Return (X, Y) of the center of cell containing provided text 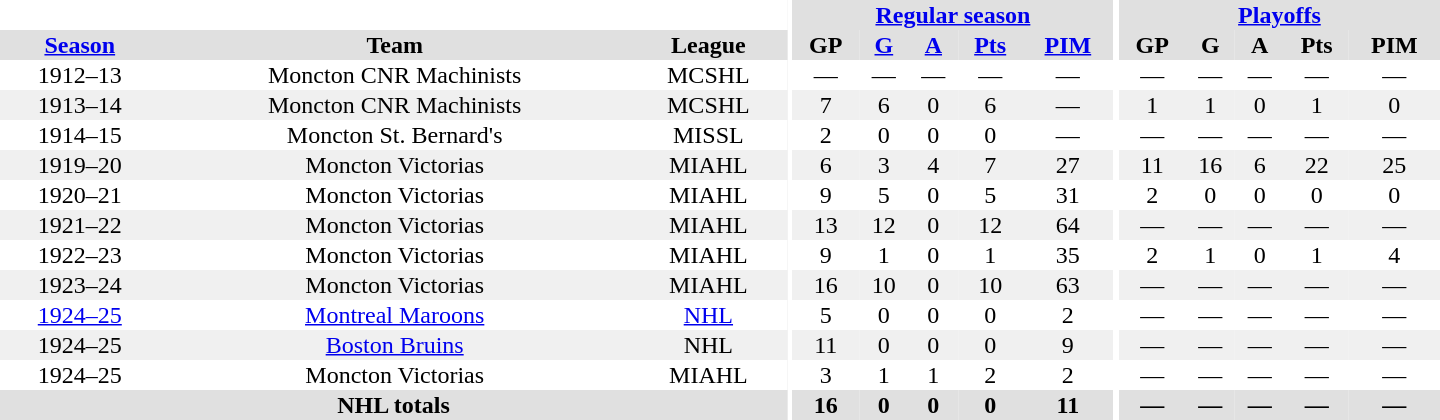
1922–23 (80, 255)
Montreal Maroons (395, 315)
Season (80, 45)
Team (395, 45)
1919–20 (80, 165)
1913–14 (80, 105)
64 (1068, 225)
1921–22 (80, 225)
22 (1317, 165)
27 (1068, 165)
League (708, 45)
1914–15 (80, 135)
NHL totals (394, 405)
1923–24 (80, 285)
1920–21 (80, 195)
Regular season (952, 15)
Playoffs (1280, 15)
MISSL (708, 135)
13 (826, 225)
35 (1068, 255)
63 (1068, 285)
Moncton St. Bernard's (395, 135)
1912–13 (80, 75)
25 (1394, 165)
31 (1068, 195)
Boston Bruins (395, 345)
